Return the (x, y) coordinate for the center point of the cell that contains the specified text.  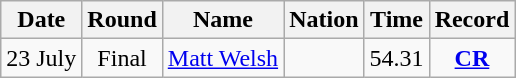
Date (42, 20)
Time (396, 20)
Record (472, 20)
Name (222, 20)
CR (472, 58)
Matt Welsh (222, 58)
54.31 (396, 58)
23 July (42, 58)
Final (122, 58)
Round (122, 20)
Nation (324, 20)
